Return the [X, Y] coordinate for the center point of the cell that contains the specified text.  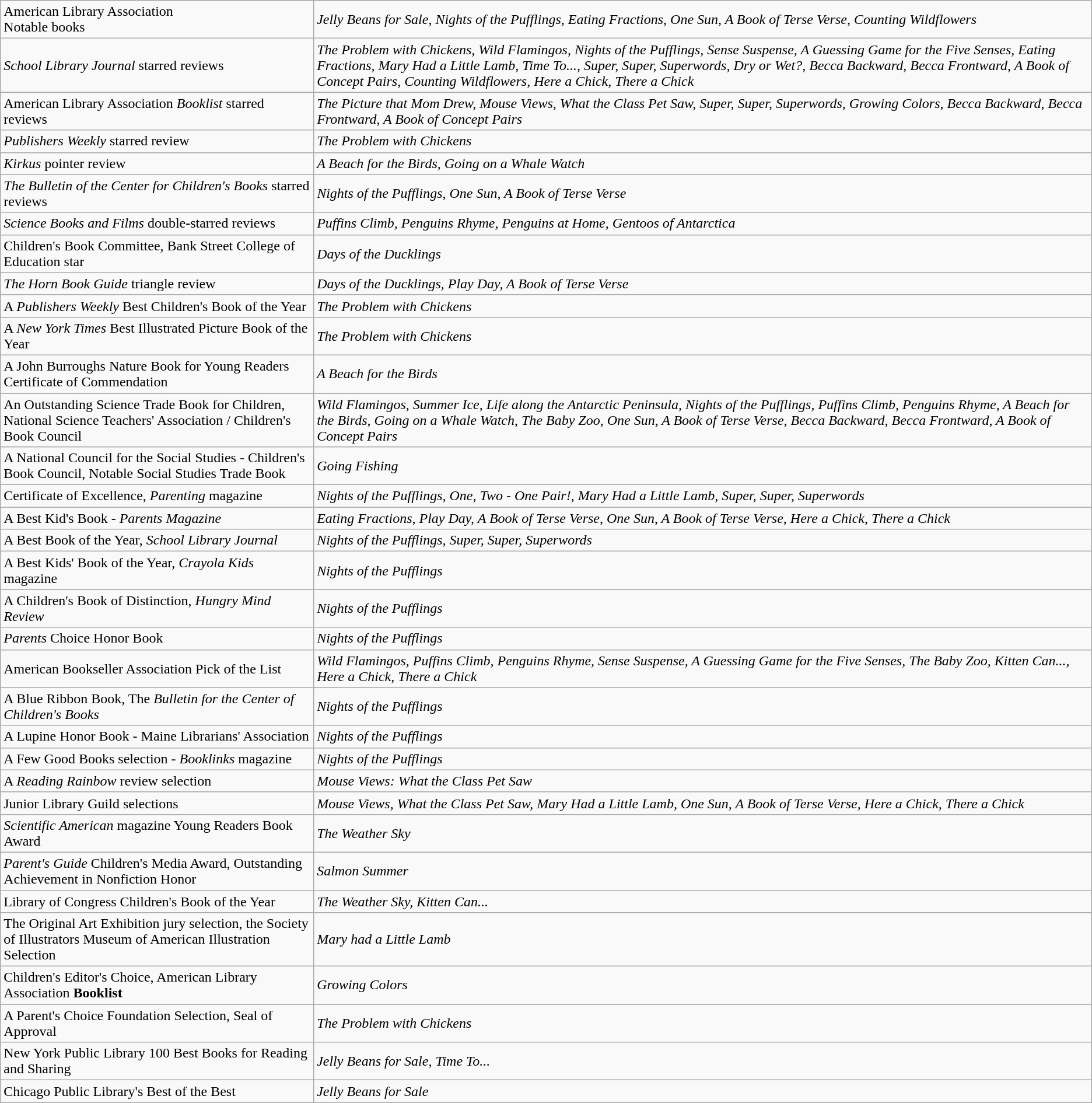
Salmon Summer [703, 871]
Children's Book Committee, Bank Street College of Education star [157, 253]
Kirkus pointer review [157, 163]
A Best Kid's Book - Parents Magazine [157, 518]
Parents Choice Honor Book [157, 638]
Jelly Beans for Sale [703, 1091]
The Weather Sky [703, 833]
Library of Congress Children's Book of the Year [157, 902]
Chicago Public Library's Best of the Best [157, 1091]
An Outstanding Science Trade Book for Children, National Science Teachers' Association / Children's Book Council [157, 420]
American Bookseller Association Pick of the List [157, 669]
Puffins Climb, Penguins Rhyme, Penguins at Home, Gentoos of Antarctica [703, 224]
Growing Colors [703, 985]
Nights of the Pufflings, One Sun, A Book of Terse Verse [703, 194]
Nights of the Pufflings, One, Two - One Pair!, Mary Had a Little Lamb, Super, Super, Superwords [703, 496]
A Best Book of the Year, School Library Journal [157, 540]
The Original Art Exhibition jury selection, the Society of Illustrators Museum of American Illustration Selection [157, 940]
Certificate of Excellence, Parenting magazine [157, 496]
Science Books and Films double-starred reviews [157, 224]
Days of the Ducklings [703, 253]
Mouse Views: What the Class Pet Saw [703, 781]
A Lupine Honor Book - Maine Librarians' Association [157, 737]
American Library Association Booklist starred reviews [157, 111]
A Children's Book of Distinction, Hungry Mind Review [157, 608]
Jelly Beans for Sale, Nights of the Pufflings, Eating Fractions, One Sun, A Book of Terse Verse, Counting Wildflowers [703, 20]
Days of the Ducklings, Play Day, A Book of Terse Verse [703, 284]
A National Council for the Social Studies - Children's Book Council, Notable Social Studies Trade Book [157, 466]
Nights of the Pufflings, Super, Super, Superwords [703, 540]
Scientific American magazine Young Readers Book Award [157, 833]
A Beach for the Birds, Going on a Whale Watch [703, 163]
Junior Library Guild selections [157, 803]
A Parent's Choice Foundation Selection, Seal of Approval [157, 1024]
The Horn Book Guide triangle review [157, 284]
School Library Journal starred reviews [157, 65]
A John Burroughs Nature Book for Young Readers Certificate of Commendation [157, 374]
A Blue Ribbon Book, The Bulletin for the Center of Children's Books [157, 706]
The Bulletin of the Center for Children's Books starred reviews [157, 194]
Mouse Views, What the Class Pet Saw, Mary Had a Little Lamb, One Sun, A Book of Terse Verse, Here a Chick, There a Chick [703, 803]
Going Fishing [703, 466]
American Library AssociationNotable books [157, 20]
Mary had a Little Lamb [703, 940]
New York Public Library 100 Best Books for Reading and Sharing [157, 1061]
A Few Good Books selection - Booklinks magazine [157, 759]
Eating Fractions, Play Day, A Book of Terse Verse, One Sun, A Book of Terse Verse, Here a Chick, There a Chick [703, 518]
Children's Editor's Choice, American Library Association Booklist [157, 985]
The Weather Sky, Kitten Can... [703, 902]
A New York Times Best Illustrated Picture Book of the Year [157, 336]
A Publishers Weekly Best Children's Book of the Year [157, 306]
A Beach for the Birds [703, 374]
Publishers Weekly starred review [157, 141]
A Reading Rainbow review selection [157, 781]
Parent's Guide Children's Media Award, Outstanding Achievement in Nonfiction Honor [157, 871]
A Best Kids' Book of the Year, Crayola Kids magazine [157, 571]
Jelly Beans for Sale, Time To... [703, 1061]
